Identify which cell holds the provided text, then report its (x, y) central coordinate. 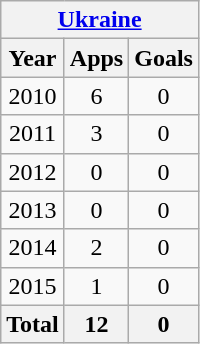
1 (96, 286)
2010 (33, 96)
12 (96, 324)
2 (96, 248)
2012 (33, 172)
Total (33, 324)
Year (33, 58)
2013 (33, 210)
Apps (96, 58)
Ukraine (100, 20)
3 (96, 134)
2011 (33, 134)
6 (96, 96)
2014 (33, 248)
2015 (33, 286)
Goals (164, 58)
